Extract the (X, Y) coordinate from the center of the cell holding the provided text.  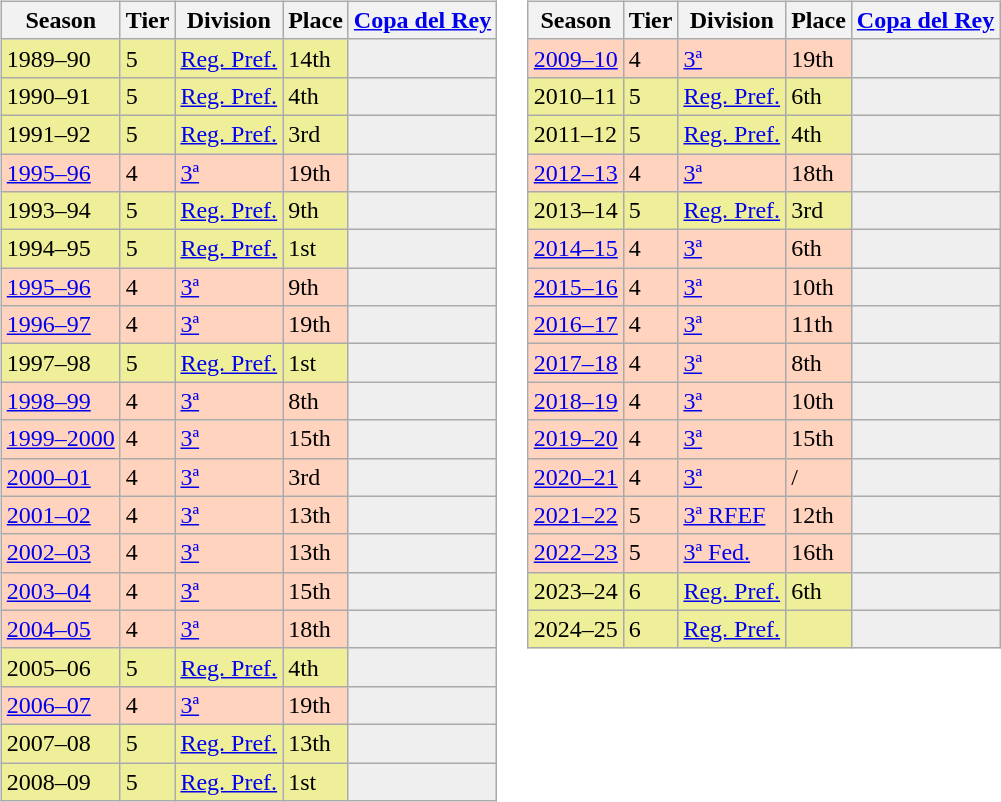
2007–08 (60, 743)
2009–10 (576, 58)
2013–14 (576, 211)
2015–16 (576, 287)
2011–12 (576, 134)
1998–99 (60, 401)
2006–07 (60, 705)
2002–03 (60, 553)
3ª RFEF (732, 515)
2018–19 (576, 401)
3ª Fed. (732, 553)
14th (316, 58)
1996–97 (60, 325)
2003–04 (60, 591)
1989–90 (60, 58)
2004–05 (60, 629)
2001–02 (60, 515)
2005–06 (60, 667)
2023–24 (576, 591)
1997–98 (60, 363)
2016–17 (576, 325)
1993–94 (60, 211)
/ (819, 477)
2012–13 (576, 173)
1994–95 (60, 249)
2017–18 (576, 363)
16th (819, 553)
2008–09 (60, 781)
2020–21 (576, 477)
2022–23 (576, 553)
1990–91 (60, 96)
11th (819, 325)
12th (819, 515)
2021–22 (576, 515)
1991–92 (60, 134)
1999–2000 (60, 439)
2010–11 (576, 96)
2019–20 (576, 439)
2024–25 (576, 629)
2000–01 (60, 477)
2014–15 (576, 249)
